Detect which cell encompasses the target text, then output its (X, Y) center coordinate. 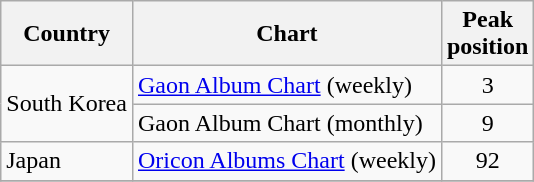
3 (487, 85)
Oricon Albums Chart (weekly) (286, 161)
Country (67, 34)
South Korea (67, 104)
9 (487, 123)
Japan (67, 161)
Chart (286, 34)
Gaon Album Chart (monthly) (286, 123)
Peak position (487, 34)
92 (487, 161)
Gaon Album Chart (weekly) (286, 85)
